Detect which cell encompasses the target text, then output its [X, Y] center coordinate. 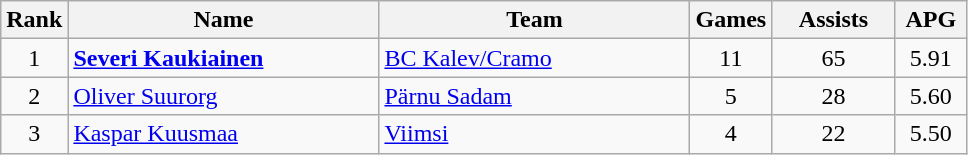
65 [834, 58]
Kaspar Kuusmaa [224, 134]
4 [731, 134]
Oliver Suurorg [224, 96]
Games [731, 20]
Team [534, 20]
28 [834, 96]
5.60 [930, 96]
22 [834, 134]
Name [224, 20]
Viimsi [534, 134]
11 [731, 58]
BC Kalev/Cramo [534, 58]
5.91 [930, 58]
5 [731, 96]
APG [930, 20]
2 [34, 96]
3 [34, 134]
Assists [834, 20]
1 [34, 58]
Rank [34, 20]
5.50 [930, 134]
Pärnu Sadam [534, 96]
Severi Kaukiainen [224, 58]
